Scan for the cell matching the given text and deliver its [x, y] coordinate at center. 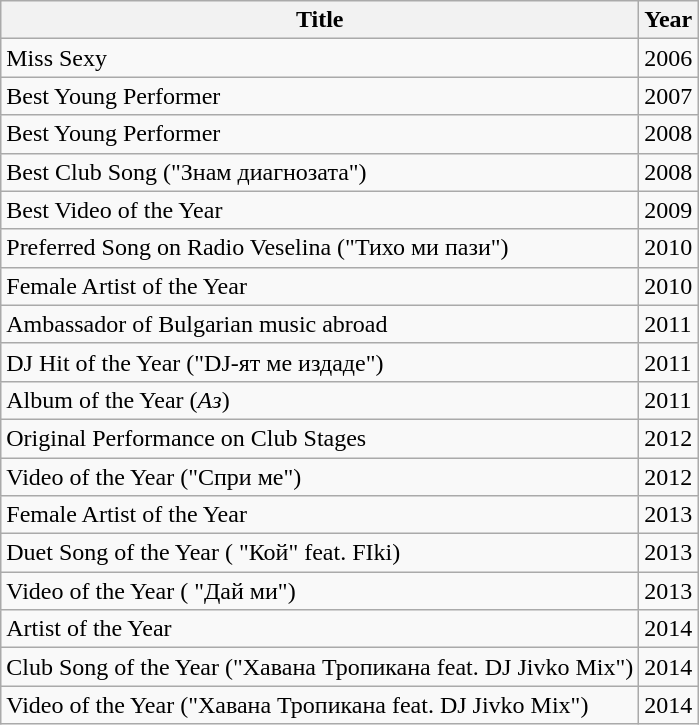
Title [320, 20]
Album of the Year (Аз) [320, 400]
Video of the Year ( "Дай ми") [320, 591]
Video of the Year ("Хавана Тропикана feat. DJ Jivko Mix") [320, 705]
2007 [668, 96]
Preferred Song on Radio Veselina ("Тихо ми пази") [320, 248]
Best Video of the Year [320, 210]
Original Performance on Club Stages [320, 438]
2009 [668, 210]
Miss Sexy [320, 58]
Video of the Year ("Спри ме") [320, 477]
Artist of the Year [320, 629]
Year [668, 20]
DJ Hit of the Year ("DJ-ят ме издаде") [320, 362]
Club Song of the Year ("Хавана Тропикана feat. DJ Jivko Mix") [320, 667]
Duet Song of the Year ( "Кой" feat. FIki) [320, 553]
2006 [668, 58]
Best Club Song ("Знам диагнозата") [320, 172]
Ambassador of Bulgarian music abroad [320, 324]
